Pinpoint the cell where the given text exists, returning its [x, y] midpoint coordinate. 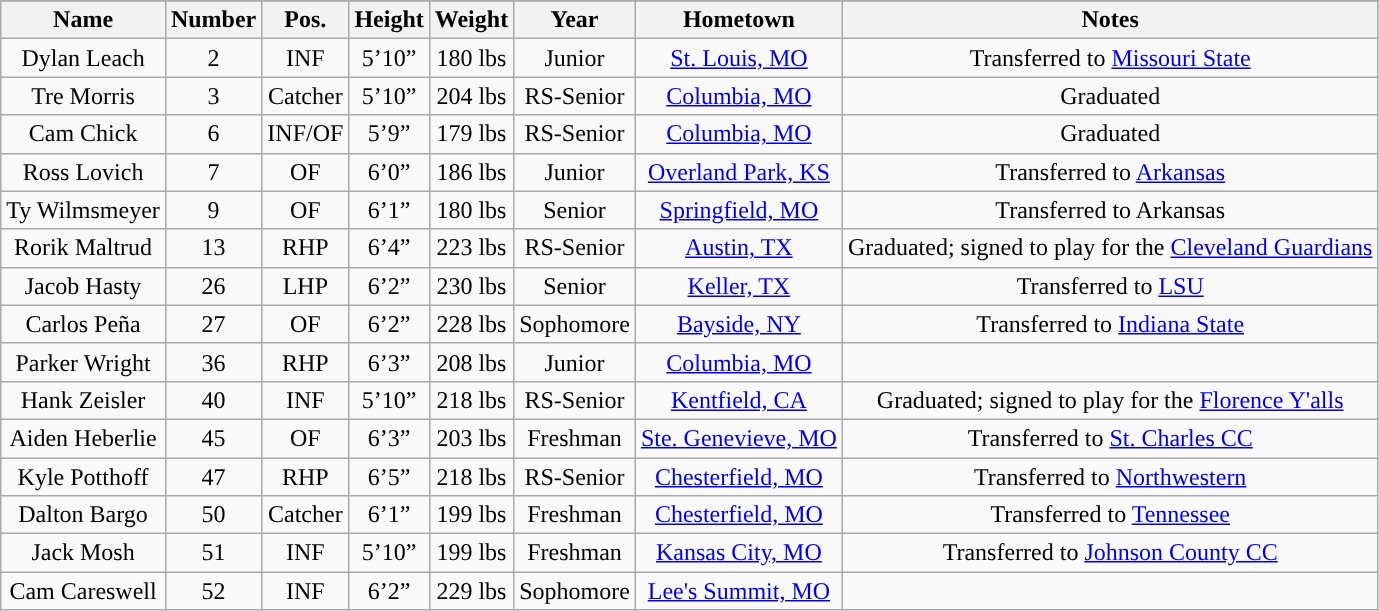
Kansas City, MO [738, 553]
Weight [471, 20]
Hometown [738, 20]
Number [213, 20]
6’0” [389, 172]
St. Louis, MO [738, 58]
Dylan Leach [84, 58]
Jack Mosh [84, 553]
Graduated; signed to play for the Cleveland Guardians [1110, 248]
Transferred to Johnson County CC [1110, 553]
2 [213, 58]
27 [213, 324]
Austin, TX [738, 248]
Pos. [306, 20]
Cam Careswell [84, 591]
Jacob Hasty [84, 286]
50 [213, 515]
186 lbs [471, 172]
Transferred to Missouri State [1110, 58]
Aiden Heberlie [84, 438]
36 [213, 362]
INF/OF [306, 134]
Parker Wright [84, 362]
Ste. Genevieve, MO [738, 438]
Transferred to St. Charles CC [1110, 438]
6’4” [389, 248]
Transferred to Tennessee [1110, 515]
Ty Wilmsmeyer [84, 210]
Dalton Bargo [84, 515]
Name [84, 20]
6 [213, 134]
47 [213, 477]
Kentfield, CA [738, 400]
Keller, TX [738, 286]
203 lbs [471, 438]
Springfield, MO [738, 210]
Lee's Summit, MO [738, 591]
Bayside, NY [738, 324]
208 lbs [471, 362]
Graduated; signed to play for the Florence Y'alls [1110, 400]
179 lbs [471, 134]
Rorik Maltrud [84, 248]
Notes [1110, 20]
Cam Chick [84, 134]
3 [213, 96]
230 lbs [471, 286]
40 [213, 400]
Carlos Peña [84, 324]
5’9” [389, 134]
Height [389, 20]
Overland Park, KS [738, 172]
Year [575, 20]
LHP [306, 286]
Transferred to Indiana State [1110, 324]
7 [213, 172]
45 [213, 438]
52 [213, 591]
9 [213, 210]
Tre Morris [84, 96]
229 lbs [471, 591]
6’5” [389, 477]
13 [213, 248]
51 [213, 553]
Transferred to LSU [1110, 286]
Transferred to Northwestern [1110, 477]
204 lbs [471, 96]
228 lbs [471, 324]
26 [213, 286]
223 lbs [471, 248]
Ross Lovich [84, 172]
Kyle Potthoff [84, 477]
Hank Zeisler [84, 400]
